Pinpoint the cell where the given text exists, returning its [x, y] midpoint coordinate. 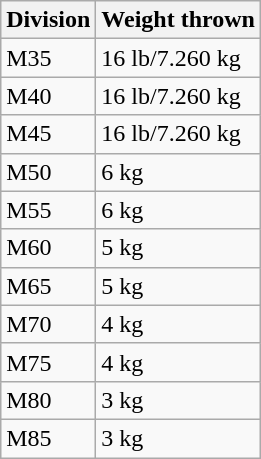
M75 [48, 362]
Division [48, 20]
M45 [48, 134]
M70 [48, 324]
M80 [48, 400]
M55 [48, 210]
M40 [48, 96]
M85 [48, 438]
Weight thrown [178, 20]
M65 [48, 286]
M35 [48, 58]
M50 [48, 172]
M60 [48, 248]
